Return the (X, Y) coordinate for the center point of the cell that contains the specified text.  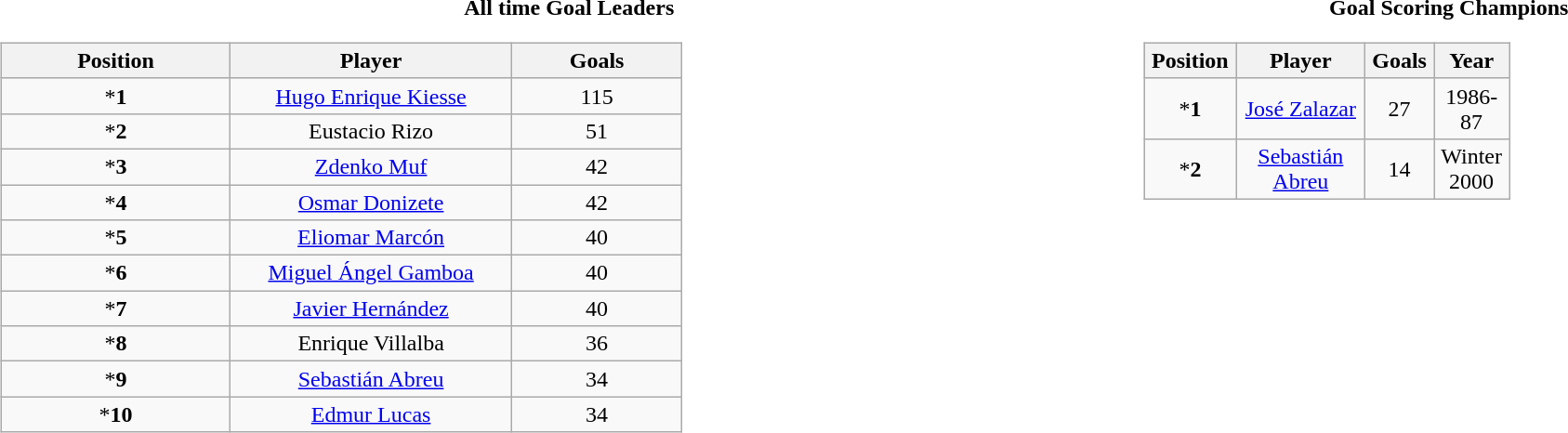
Year (1470, 60)
*5 (115, 238)
Eliomar Marcón (372, 238)
*4 (115, 202)
Zdenko Muf (372, 166)
115 (597, 96)
Winter 2000 (1470, 169)
Edmur Lucas (372, 414)
51 (597, 131)
Eustacio Rizo (372, 131)
*3 (115, 166)
27 (1400, 108)
*7 (115, 308)
*10 (115, 414)
Javier Hernández (372, 308)
Enrique Villalba (372, 344)
Osmar Donizete (372, 202)
Hugo Enrique Kiesse (372, 96)
*8 (115, 344)
36 (597, 344)
*9 (115, 379)
14 (1400, 169)
1986-87 (1470, 108)
Miguel Ángel Gamboa (372, 273)
*6 (115, 273)
José Zalazar (1301, 108)
